Find where the given text appears and provide that cell's center as (X, Y) coordinate. 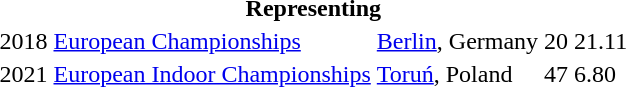
European Championships (212, 41)
Berlin, Germany (457, 41)
20 (556, 41)
